Identify which cell holds the provided text, then report its [X, Y] central coordinate. 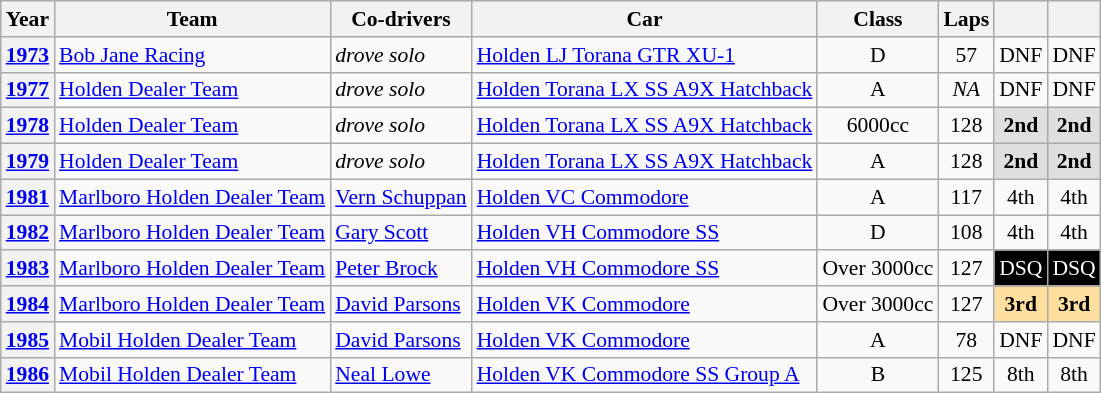
Bob Jane Racing [192, 55]
Co-drivers [400, 19]
Car [645, 19]
1986 [28, 375]
1983 [28, 269]
Holden VC Commodore [645, 197]
B [878, 375]
NA [966, 90]
1981 [28, 197]
1977 [28, 90]
117 [966, 197]
1982 [28, 233]
1979 [28, 162]
Vern Schuppan [400, 197]
Holden VK Commodore SS Group A [645, 375]
78 [966, 340]
Laps [966, 19]
1985 [28, 340]
Team [192, 19]
57 [966, 55]
Peter Brock [400, 269]
Neal Lowe [400, 375]
Class [878, 19]
1984 [28, 304]
Holden LJ Torana GTR XU-1 [645, 55]
Year [28, 19]
1973 [28, 55]
108 [966, 233]
Gary Scott [400, 233]
125 [966, 375]
1978 [28, 126]
6000cc [878, 126]
